Find where the given text appears and provide that cell's center as (x, y) coordinate. 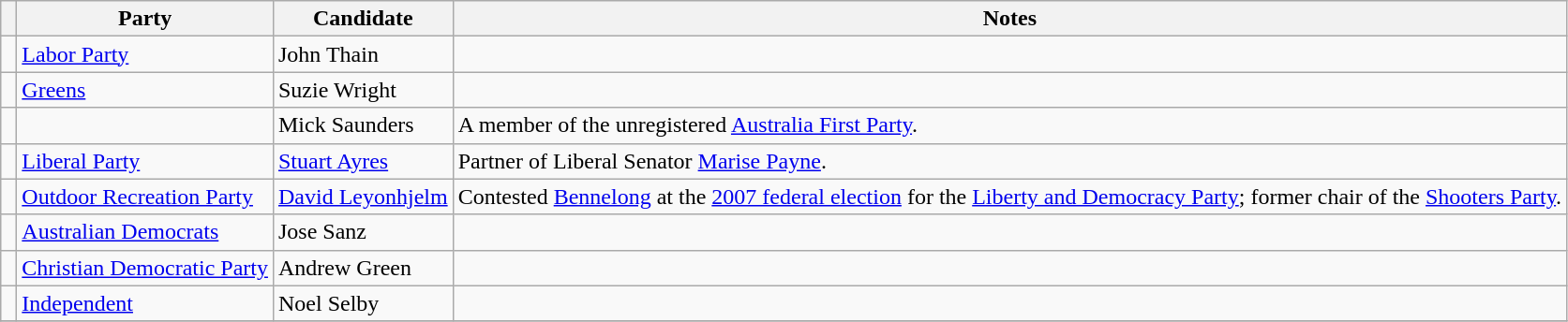
Contested Bennelong at the 2007 federal election for the Liberty and Democracy Party; former chair of the Shooters Party. (1009, 197)
Suzie Wright (363, 90)
Outdoor Recreation Party (145, 197)
Greens (145, 90)
Mick Saunders (363, 125)
Australian Democrats (145, 232)
David Leyonhjelm (363, 197)
Partner of Liberal Senator Marise Payne. (1009, 161)
Stuart Ayres (363, 161)
A member of the unregistered Australia First Party. (1009, 125)
Party (145, 19)
Jose Sanz (363, 232)
Independent (145, 303)
Andrew Green (363, 268)
Candidate (363, 19)
John Thain (363, 54)
Liberal Party (145, 161)
Christian Democratic Party (145, 268)
Labor Party (145, 54)
Notes (1009, 19)
Noel Selby (363, 303)
